For the text-containing cell, return its midpoint in (x, y) coordinate format. 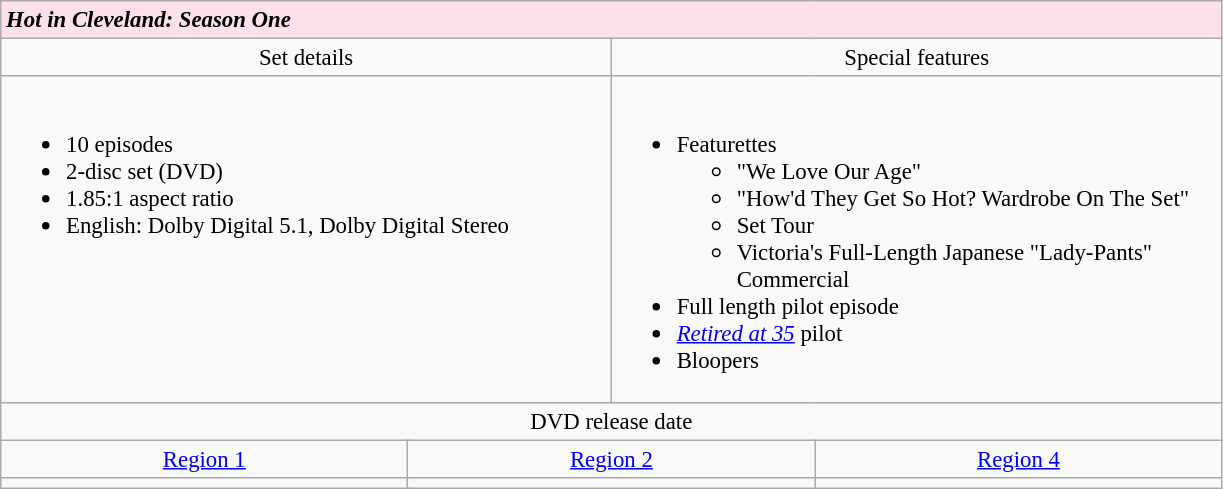
Hot in Cleveland: Season One (612, 20)
Region 1 (204, 459)
Special features (916, 58)
10 episodes2-disc set (DVD)1.85:1 aspect ratioEnglish: Dolby Digital 5.1, Dolby Digital Stereo (306, 239)
Region 4 (1018, 459)
DVD release date (612, 421)
Region 2 (612, 459)
Set details (306, 58)
